Provide the [x, y] coordinate of the cell's center where the given text is located.  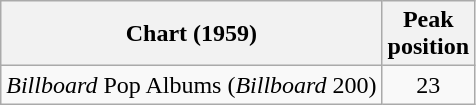
Peakposition [428, 34]
Chart (1959) [192, 34]
23 [428, 85]
Billboard Pop Albums (Billboard 200) [192, 85]
